Search for the cell housing the specified text and yield its (X, Y) center coordinate. 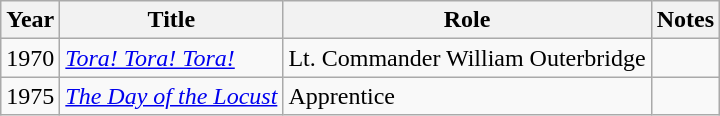
Lt. Commander William Outerbridge (467, 58)
Role (467, 20)
Title (172, 20)
The Day of the Locust (172, 96)
Notes (685, 20)
1975 (30, 96)
1970 (30, 58)
Year (30, 20)
Apprentice (467, 96)
Tora! Tora! Tora! (172, 58)
